Return [x, y] of the center of cell containing provided text 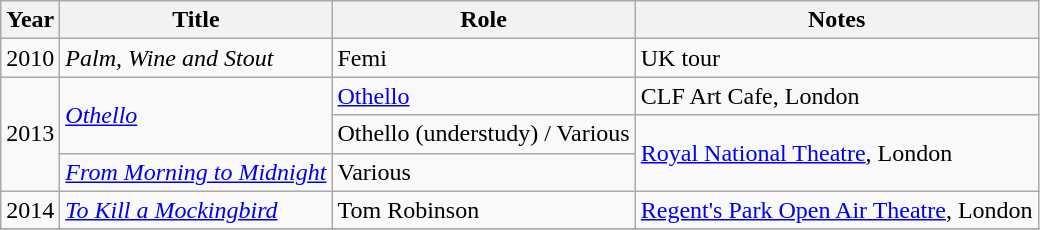
2014 [30, 210]
Tom Robinson [484, 210]
Notes [836, 20]
Palm, Wine and Stout [196, 58]
To Kill a Mockingbird [196, 210]
Title [196, 20]
Othello (understudy) / Various [484, 134]
2010 [30, 58]
Royal National Theatre, London [836, 153]
Year [30, 20]
2013 [30, 134]
From Morning to Midnight [196, 172]
Role [484, 20]
CLF Art Cafe, London [836, 96]
Various [484, 172]
Regent's Park Open Air Theatre, London [836, 210]
Femi [484, 58]
UK tour [836, 58]
